Identify which cell holds the provided text, then report its [X, Y] central coordinate. 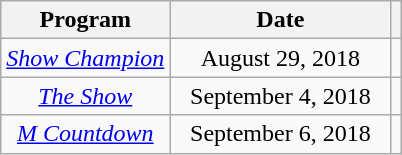
M Countdown [86, 134]
Date [280, 20]
August 29, 2018 [280, 58]
Program [86, 20]
September 6, 2018 [280, 134]
September 4, 2018 [280, 96]
Show Champion [86, 58]
The Show [86, 96]
